Identify which cell holds the provided text, then report its [X, Y] central coordinate. 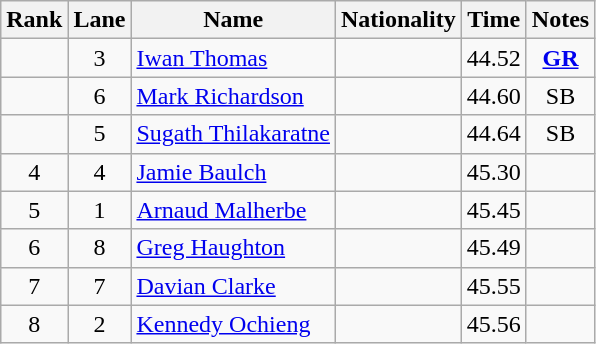
Sugath Thilakaratne [234, 134]
44.52 [494, 58]
Davian Clarke [234, 286]
GR [560, 58]
45.49 [494, 248]
45.30 [494, 172]
Greg Haughton [234, 248]
Time [494, 20]
Rank [34, 20]
2 [100, 324]
44.64 [494, 134]
45.55 [494, 286]
Nationality [398, 20]
Lane [100, 20]
Name [234, 20]
45.45 [494, 210]
Mark Richardson [234, 96]
Kennedy Ochieng [234, 324]
3 [100, 58]
Arnaud Malherbe [234, 210]
Notes [560, 20]
45.56 [494, 324]
Iwan Thomas [234, 58]
44.60 [494, 96]
1 [100, 210]
Jamie Baulch [234, 172]
